Output the (x, y) coordinate of the center of the cell containing the given text.  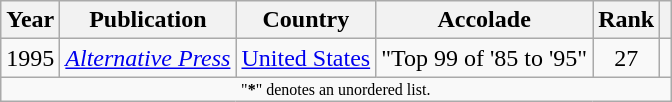
Country (306, 20)
Alternative Press (148, 58)
"Top 99 of '85 to '95" (484, 58)
27 (626, 58)
Publication (148, 20)
Year (30, 20)
United States (306, 58)
"*" denotes an unordered list. (336, 89)
Rank (626, 20)
Accolade (484, 20)
1995 (30, 58)
